Pinpoint the cell where the given text exists, returning its (X, Y) midpoint coordinate. 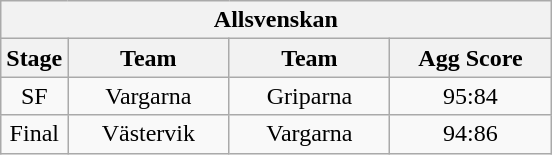
Final (34, 134)
Agg Score (470, 58)
94:86 (470, 134)
Allsvenskan (276, 20)
Västervik (148, 134)
SF (34, 96)
Stage (34, 58)
95:84 (470, 96)
Griparna (310, 96)
